Pinpoint the cell where the given text exists, returning its [x, y] midpoint coordinate. 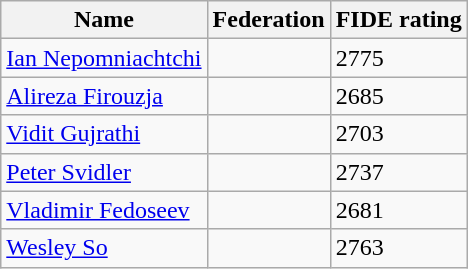
Ian Nepomniachtchi [104, 58]
Peter Svidler [104, 172]
FIDE rating [398, 20]
2703 [398, 134]
2775 [398, 58]
2685 [398, 96]
2681 [398, 210]
2763 [398, 248]
Name [104, 20]
Federation [268, 20]
Alireza Firouzja [104, 96]
2737 [398, 172]
Vidit Gujrathi [104, 134]
Vladimir Fedoseev [104, 210]
Wesley So [104, 248]
